Determine the (x, y) coordinate at the center of the cell enclosing the given text.  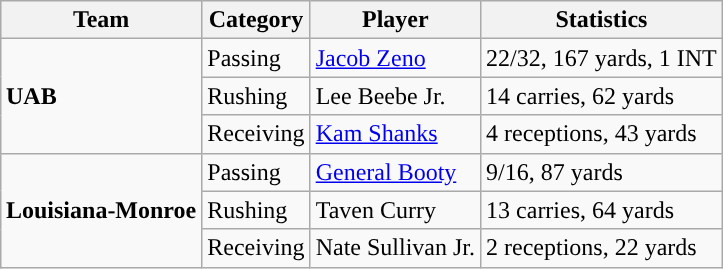
9/16, 87 yards (602, 172)
Team (100, 20)
General Booty (395, 172)
Louisiana-Monroe (100, 210)
Player (395, 20)
Statistics (602, 20)
UAB (100, 96)
22/32, 167 yards, 1 INT (602, 58)
Jacob Zeno (395, 58)
Nate Sullivan Jr. (395, 248)
Category (256, 20)
14 carries, 62 yards (602, 96)
4 receptions, 43 yards (602, 134)
13 carries, 64 yards (602, 210)
2 receptions, 22 yards (602, 248)
Lee Beebe Jr. (395, 96)
Taven Curry (395, 210)
Kam Shanks (395, 134)
